Search for the cell housing the specified text and yield its [x, y] center coordinate. 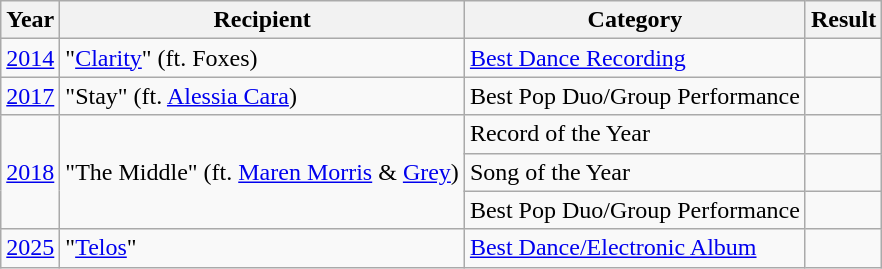
Category [634, 20]
2017 [30, 96]
"Telos" [262, 248]
"The Middle" (ft. Maren Morris & Grey) [262, 172]
2014 [30, 58]
Recipient [262, 20]
"Stay" (ft. Alessia Cara) [262, 96]
2018 [30, 172]
Song of the Year [634, 172]
Record of the Year [634, 134]
Year [30, 20]
Best Dance/Electronic Album [634, 248]
2025 [30, 248]
"Clarity" (ft. Foxes) [262, 58]
Best Dance Recording [634, 58]
Result [843, 20]
